Capture the cell that displays the provided text and extract its (x, y) central coordinate. 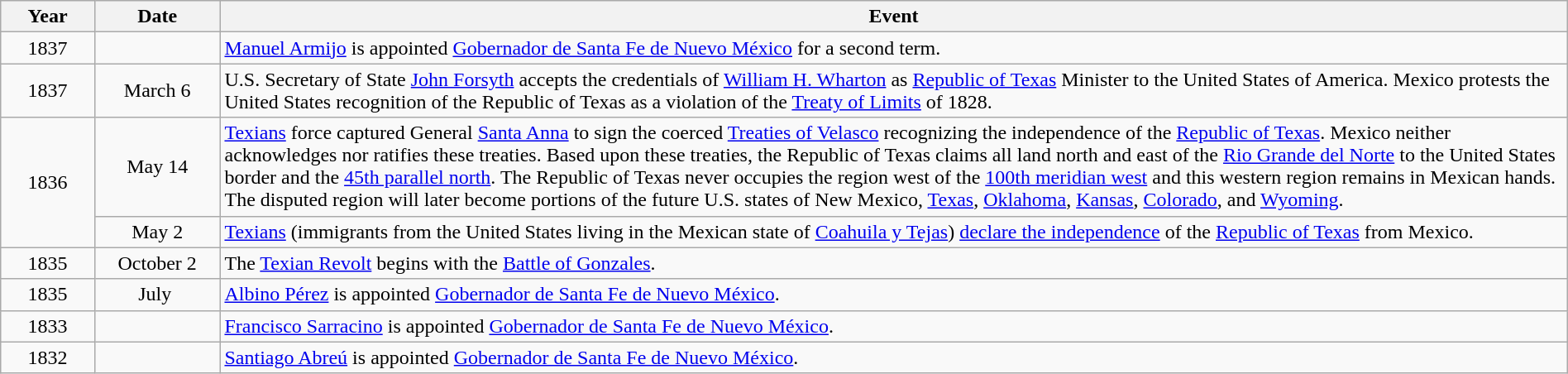
Santiago Abreú is appointed Gobernador de Santa Fe de Nuevo México. (893, 357)
The Texian Revolt begins with the Battle of Gonzales. (893, 263)
May 14 (157, 167)
Date (157, 17)
1832 (48, 357)
Manuel Armijo is appointed Gobernador de Santa Fe de Nuevo México for a second term. (893, 48)
May 2 (157, 232)
1833 (48, 326)
March 6 (157, 91)
Event (893, 17)
July (157, 295)
Albino Pérez is appointed Gobernador de Santa Fe de Nuevo México. (893, 295)
Francisco Sarracino is appointed Gobernador de Santa Fe de Nuevo México. (893, 326)
Year (48, 17)
1836 (48, 182)
October 2 (157, 263)
